Determine the (X, Y) coordinate at the center of the cell enclosing the given text.  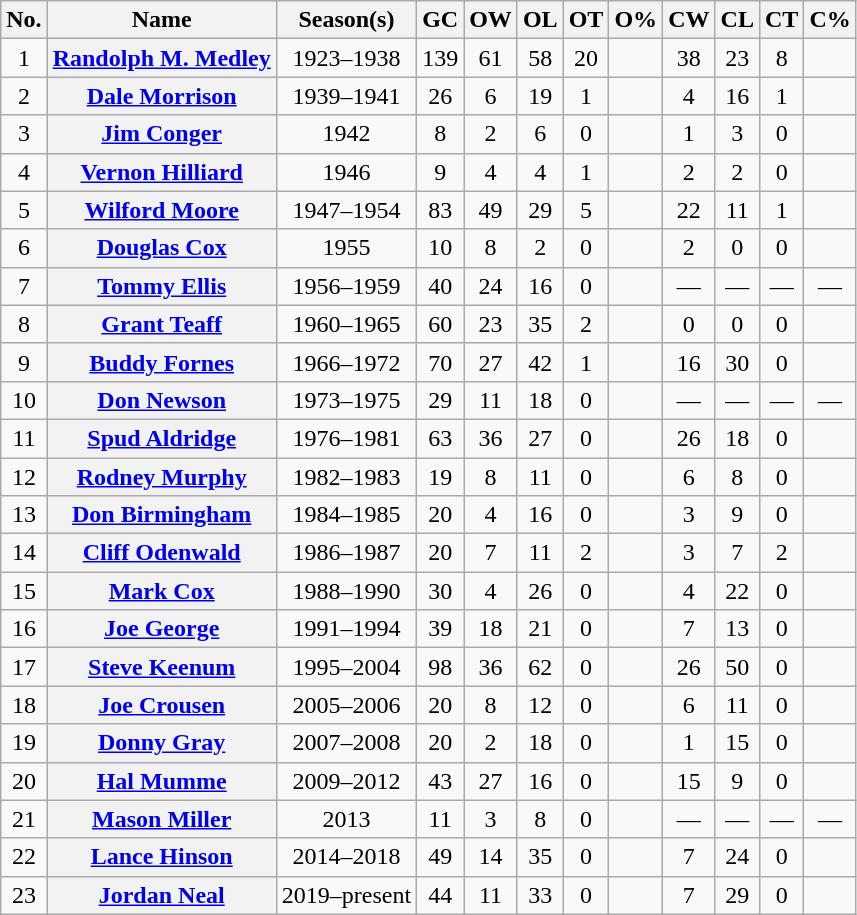
OL (540, 20)
2019–present (346, 895)
1995–2004 (346, 667)
Steve Keenum (162, 667)
50 (737, 667)
O% (636, 20)
1982–1983 (346, 477)
Don Birmingham (162, 515)
Joe Crousen (162, 705)
Randolph M. Medley (162, 58)
Douglas Cox (162, 248)
42 (540, 362)
Jim Conger (162, 134)
GC (440, 20)
Dale Morrison (162, 96)
Mark Cox (162, 591)
1991–1994 (346, 629)
CL (737, 20)
98 (440, 667)
Season(s) (346, 20)
44 (440, 895)
Hal Mumme (162, 781)
1956–1959 (346, 286)
17 (24, 667)
1942 (346, 134)
139 (440, 58)
70 (440, 362)
2014–2018 (346, 857)
Name (162, 20)
1986–1987 (346, 553)
40 (440, 286)
OT (586, 20)
1973–1975 (346, 400)
Mason Miller (162, 819)
61 (491, 58)
2007–2008 (346, 743)
62 (540, 667)
No. (24, 20)
33 (540, 895)
1939–1941 (346, 96)
1960–1965 (346, 324)
39 (440, 629)
Joe George (162, 629)
38 (689, 58)
1947–1954 (346, 210)
Don Newson (162, 400)
Donny Gray (162, 743)
CT (781, 20)
60 (440, 324)
2009–2012 (346, 781)
1984–1985 (346, 515)
2013 (346, 819)
Lance Hinson (162, 857)
1946 (346, 172)
Wilford Moore (162, 210)
2005–2006 (346, 705)
Spud Aldridge (162, 438)
C% (830, 20)
Jordan Neal (162, 895)
63 (440, 438)
43 (440, 781)
Buddy Fornes (162, 362)
OW (491, 20)
83 (440, 210)
Grant Teaff (162, 324)
1988–1990 (346, 591)
CW (689, 20)
58 (540, 58)
1955 (346, 248)
Vernon Hilliard (162, 172)
1923–1938 (346, 58)
1976–1981 (346, 438)
Rodney Murphy (162, 477)
Tommy Ellis (162, 286)
1966–1972 (346, 362)
Cliff Odenwald (162, 553)
